Detect which cell encompasses the target text, then output its (x, y) center coordinate. 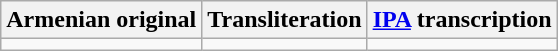
Armenian original (102, 20)
Transliteration (284, 20)
IPA transcription (462, 20)
